Output the (x, y) coordinate of the center of the cell containing the given text.  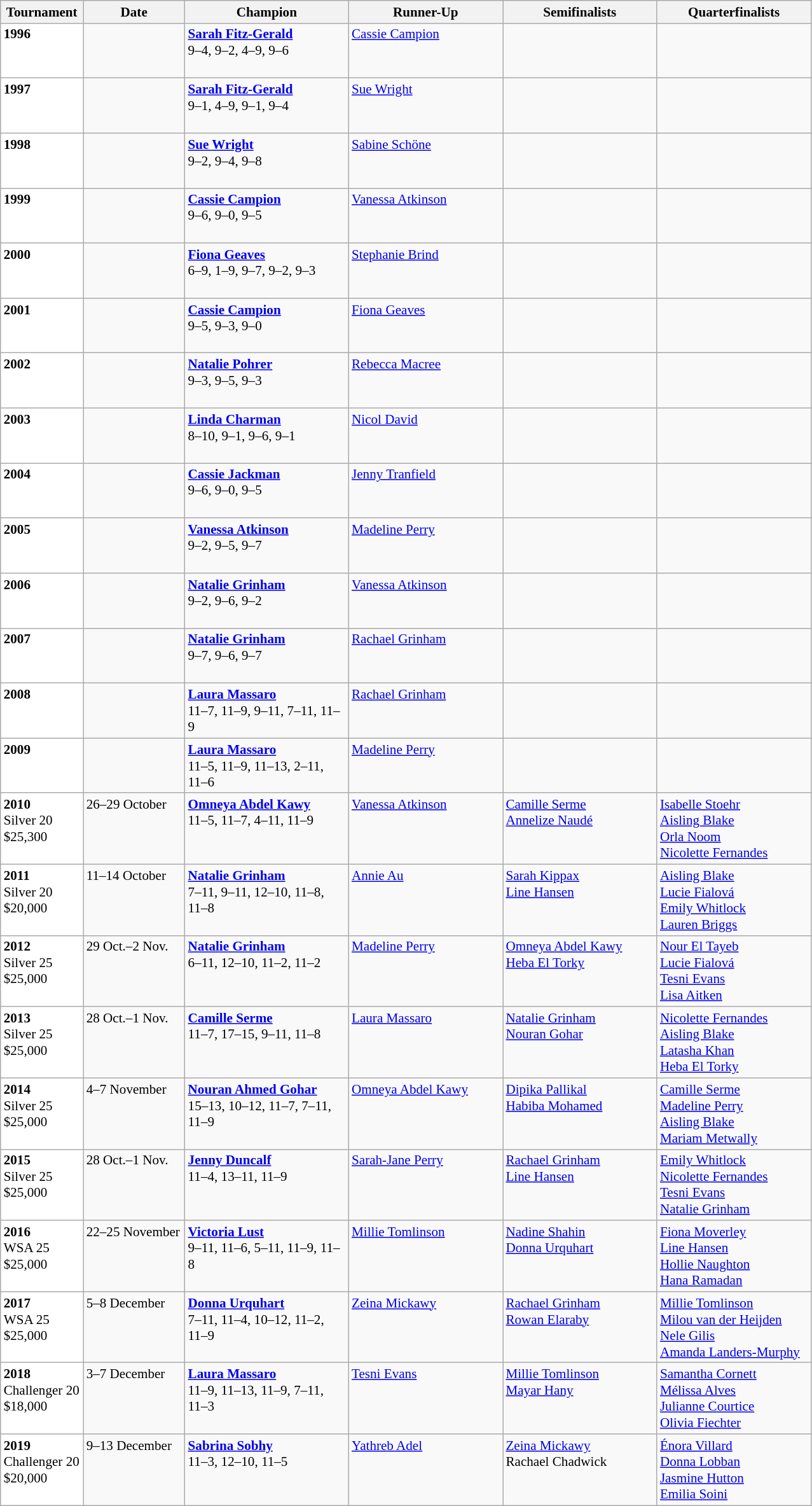
1997 (42, 106)
Cassie Campion (425, 50)
Tesni Evans (425, 1398)
Cassie Jackman9–6, 9–0, 9–5 (267, 491)
Sarah Kippax Line Hansen (579, 900)
Laura Massaro (425, 1042)
9–13 December (134, 1470)
2001 (42, 325)
29 Oct.–2 Nov. (134, 971)
3–7 December (134, 1398)
Millie Tomlinson (425, 1256)
11–14 October (134, 900)
2018Challenger 20$18,000 (42, 1398)
2015Silver 25$25,000 (42, 1185)
Dipika Pallikal Habiba Mohamed (579, 1113)
2008 (42, 711)
Yathreb Adel (425, 1470)
Zeina Mickawy (425, 1327)
Omneya Abdel Kawy Heba El Torky (579, 971)
26–29 October (134, 828)
Rebecca Macree (425, 380)
Donna Urquhart7–11, 11–4, 10–12, 11–2, 11–9 (267, 1327)
Laura Massaro11–5, 11–9, 11–13, 2–11, 11–6 (267, 765)
1996 (42, 50)
Sarah Fitz-Gerald9–4, 9–2, 4–9, 9–6 (267, 50)
Nicolette Fernandes Aisling Blake Latasha Khan Heba El Torky (734, 1042)
2009 (42, 765)
Énora Villard Donna Lobban Jasmine Hutton Emilia Soini (734, 1470)
Sue Wright (425, 106)
2003 (42, 435)
2013Silver 25$25,000 (42, 1042)
Quarterfinalists (734, 11)
5–8 December (134, 1327)
2011Silver 20$20,000 (42, 900)
Natalie Pohrer9–3, 9–5, 9–3 (267, 380)
2002 (42, 380)
Omneya Abdel Kawy11–5, 11–7, 4–11, 11–9 (267, 828)
Nour El Tayeb Lucie Fialová Tesni Evans Lisa Aitken (734, 971)
Fiona Moverley Line Hansen Hollie Naughton Hana Ramadan (734, 1256)
Camille Serme Annelize Naudé (579, 828)
Cassie Campion9–5, 9–3, 9–0 (267, 325)
Semifinalists (579, 11)
Runner-Up (425, 11)
Nouran Ahmed Gohar15–13, 10–12, 11–7, 7–11, 11–9 (267, 1113)
Camille Serme11–7, 17–15, 9–11, 11–8 (267, 1042)
2017WSA 25$25,000 (42, 1327)
1999 (42, 216)
Stephanie Brind (425, 270)
2019Challenger 20$20,000 (42, 1470)
4–7 November (134, 1113)
2004 (42, 491)
Linda Charman8–10, 9–1, 9–6, 9–1 (267, 435)
2006 (42, 601)
Natalie Grinham7–11, 9–11, 12–10, 11–8, 11–8 (267, 900)
Natalie Grinham9–2, 9–6, 9–2 (267, 601)
22–25 November (134, 1256)
Nicol David (425, 435)
Fiona Geaves (425, 325)
Fiona Geaves6–9, 1–9, 9–7, 9–2, 9–3 (267, 270)
Annie Au (425, 900)
2016WSA 25$25,000 (42, 1256)
2005 (42, 545)
Sarah-Jane Perry (425, 1185)
Natalie Grinham Nouran Gohar (579, 1042)
Sarah Fitz-Gerald9–1, 4–9, 9–1, 9–4 (267, 106)
Champion (267, 11)
Laura Massaro11–9, 11–13, 11–9, 7–11, 11–3 (267, 1398)
1998 (42, 160)
Sabrina Sobhy11–3, 12–10, 11–5 (267, 1470)
2007 (42, 655)
Emily Whitlock Nicolette Fernandes Tesni Evans Natalie Grinham (734, 1185)
Millie Tomlinson Mayar Hany (579, 1398)
Vanessa Atkinson9–2, 9–5, 9–7 (267, 545)
Rachael Grinham Rowan Elaraby (579, 1327)
Rachael Grinham Line Hansen (579, 1185)
Natalie Grinham9–7, 9–6, 9–7 (267, 655)
Samantha Cornett Mélissa Alves Julianne Courtice Olivia Fiechter (734, 1398)
Date (134, 11)
Jenny Duncalf11–4, 13–11, 11–9 (267, 1185)
Zeina Mickawy Rachael Chadwick (579, 1470)
Omneya Abdel Kawy (425, 1113)
Jenny Tranfield (425, 491)
2014Silver 25$25,000 (42, 1113)
Sabine Schöne (425, 160)
Cassie Campion9–6, 9–0, 9–5 (267, 216)
Sue Wright9–2, 9–4, 9–8 (267, 160)
2012Silver 25$25,000 (42, 971)
Tournament (42, 11)
Nadine Shahin Donna Urquhart (579, 1256)
Aisling Blake Lucie Fialová Emily Whitlock Lauren Briggs (734, 900)
Laura Massaro11–7, 11–9, 9–11, 7–11, 11–9 (267, 711)
Victoria Lust9–11, 11–6, 5–11, 11–9, 11–8 (267, 1256)
2000 (42, 270)
Natalie Grinham6–11, 12–10, 11–2, 11–2 (267, 971)
Camille Serme Madeline Perry Aisling Blake Mariam Metwally (734, 1113)
2010Silver 20$25,300 (42, 828)
Isabelle Stoehr Aisling Blake Orla Noom Nicolette Fernandes (734, 828)
Millie Tomlinson Milou van der Heijden Nele Gilis Amanda Landers-Murphy (734, 1327)
